Scan for the cell matching the given text and deliver its (x, y) coordinate at center. 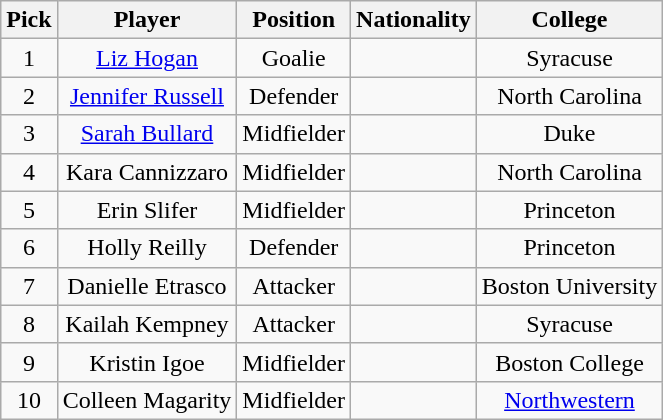
6 (29, 248)
Colleen Magarity (147, 400)
Jennifer Russell (147, 96)
7 (29, 286)
Boston College (569, 362)
5 (29, 210)
9 (29, 362)
10 (29, 400)
4 (29, 172)
Position (294, 20)
Kailah Kempney (147, 324)
Pick (29, 20)
Erin Slifer (147, 210)
Sarah Bullard (147, 134)
College (569, 20)
Liz Hogan (147, 58)
Boston University (569, 286)
2 (29, 96)
Kara Cannizzaro (147, 172)
3 (29, 134)
Northwestern (569, 400)
8 (29, 324)
Duke (569, 134)
Nationality (414, 20)
Danielle Etrasco (147, 286)
Kristin Igoe (147, 362)
Goalie (294, 58)
Holly Reilly (147, 248)
Player (147, 20)
1 (29, 58)
